Return (X, Y) of the center of cell containing provided text 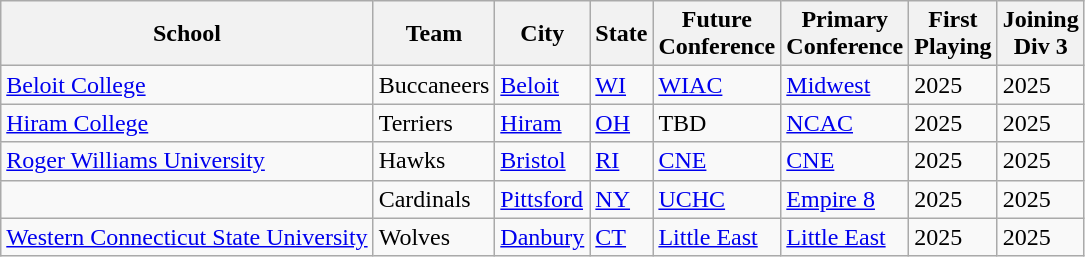
Hiram College (187, 123)
Roger Williams University (187, 161)
School (187, 34)
Team (434, 34)
Beloit (542, 85)
Beloit College (187, 85)
OH (622, 123)
NCAC (845, 123)
Cardinals (434, 199)
TBD (717, 123)
CT (622, 237)
City (542, 34)
WIAC (717, 85)
Wolves (434, 237)
Empire 8 (845, 199)
PrimaryConference (845, 34)
Danbury (542, 237)
Hiram (542, 123)
FutureConference (717, 34)
State (622, 34)
UCHC (717, 199)
RI (622, 161)
Pittsford (542, 199)
Hawks (434, 161)
JoiningDiv 3 (1040, 34)
FirstPlaying (953, 34)
WI (622, 85)
Midwest (845, 85)
Buccaneers (434, 85)
Western Connecticut State University (187, 237)
Bristol (542, 161)
Terriers (434, 123)
NY (622, 199)
